For the text-containing cell, return its midpoint in [x, y] coordinate format. 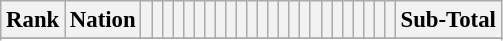
Rank [33, 20]
Sub-Total [448, 20]
Nation [103, 20]
